Return the [x, y] coordinate for the center point of the cell that contains the specified text.  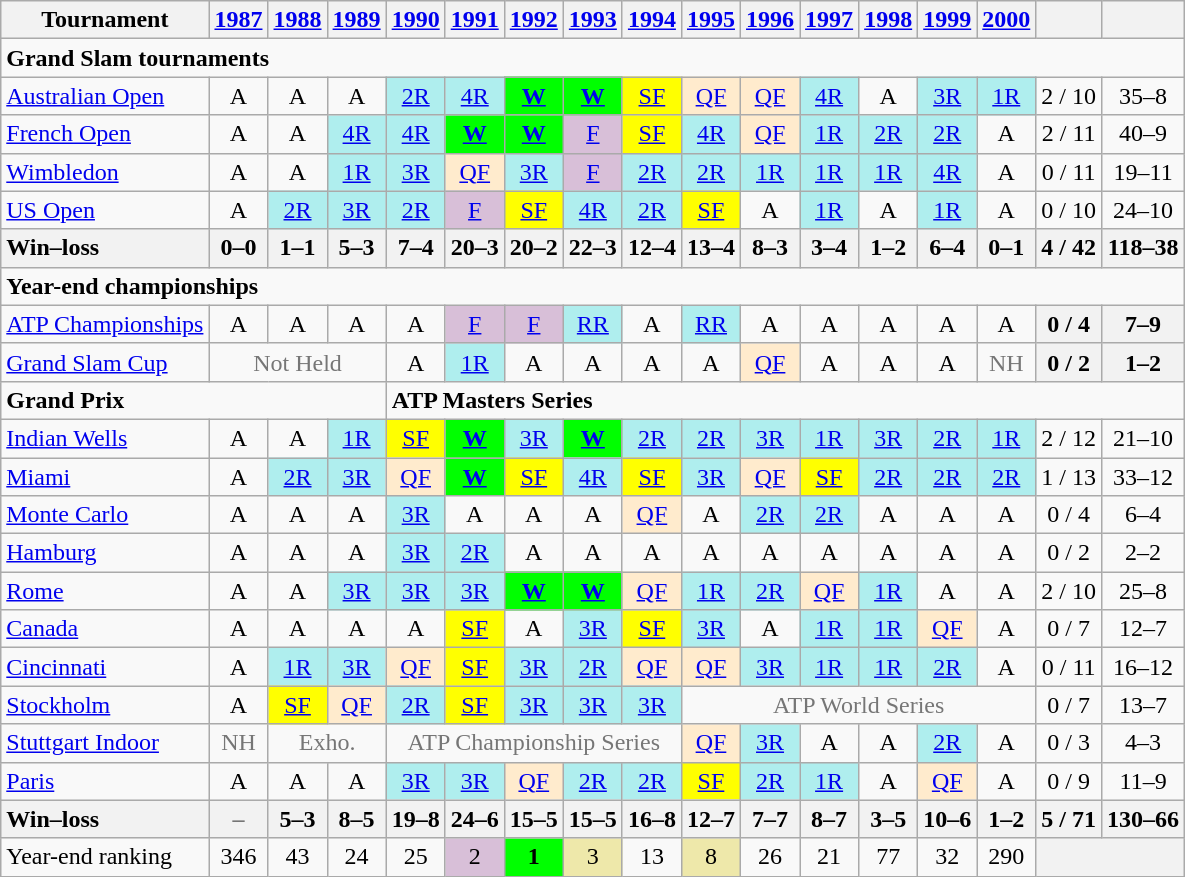
5 / 71 [1069, 819]
43 [298, 857]
1 [534, 857]
1994 [652, 20]
0 / 3 [1069, 743]
0 / 10 [1069, 210]
3 [592, 857]
1999 [948, 20]
8–5 [356, 819]
33–12 [1144, 477]
40–9 [1144, 134]
11–9 [1144, 781]
Paris [105, 781]
Australian Open [105, 96]
16–8 [652, 819]
1992 [534, 20]
Not Held [298, 362]
1996 [770, 20]
1991 [474, 20]
7–7 [770, 819]
2–2 [1144, 553]
Grand Slam Cup [105, 362]
19–11 [1144, 172]
13 [652, 857]
8–7 [830, 819]
Year-end ranking [105, 857]
24 [356, 857]
10–6 [948, 819]
346 [238, 857]
2000 [1006, 20]
8 [710, 857]
Cincinnati [105, 667]
3–4 [830, 248]
0 / 9 [1069, 781]
16–12 [1144, 667]
1 / 13 [1069, 477]
Stockholm [105, 705]
Stuttgart Indoor [105, 743]
32 [948, 857]
3–5 [888, 819]
2 / 12 [1069, 438]
21 [830, 857]
25 [416, 857]
130–66 [1144, 819]
13–7 [1144, 705]
13–4 [710, 248]
Wimbledon [105, 172]
Exho. [327, 743]
21–10 [1144, 438]
24–6 [474, 819]
Grand Prix [194, 400]
2 [474, 857]
1987 [238, 20]
ATP Championship Series [534, 743]
Tournament [105, 20]
118–38 [1144, 248]
Hamburg [105, 553]
4–3 [1144, 743]
12–4 [652, 248]
ATP Championships [105, 324]
Canada [105, 629]
4 / 42 [1069, 248]
ATP Masters Series [785, 400]
7–9 [1144, 324]
US Open [105, 210]
Monte Carlo [105, 515]
290 [1006, 857]
Year-end championships [593, 286]
Rome [105, 591]
1997 [830, 20]
19–8 [416, 819]
22–3 [592, 248]
French Open [105, 134]
8–3 [770, 248]
77 [888, 857]
1993 [592, 20]
2 / 11 [1069, 134]
24–10 [1144, 210]
20–3 [474, 248]
Indian Wells [105, 438]
35–8 [1144, 96]
ATP World Series [858, 705]
– [238, 819]
26 [770, 857]
1995 [710, 20]
0–1 [1006, 248]
1990 [416, 20]
Grand Slam tournaments [593, 58]
1988 [298, 20]
1989 [356, 20]
0–0 [238, 248]
1–1 [298, 248]
20–2 [534, 248]
1998 [888, 20]
Miami [105, 477]
25–8 [1144, 591]
7–4 [416, 248]
